Pinpoint the cell where the given text exists, returning its [X, Y] midpoint coordinate. 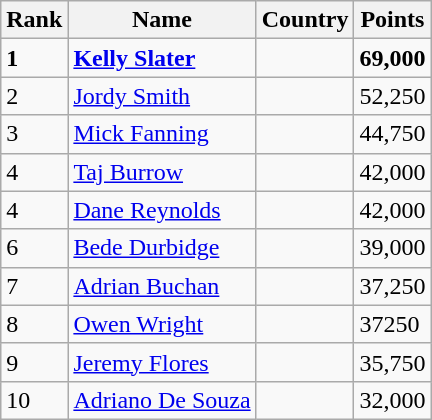
6 [34, 248]
Country [305, 20]
37250 [392, 324]
Taj Burrow [162, 172]
Name [162, 20]
Jeremy Flores [162, 362]
39,000 [392, 248]
10 [34, 400]
Bede Durbidge [162, 248]
35,750 [392, 362]
8 [34, 324]
52,250 [392, 96]
9 [34, 362]
32,000 [392, 400]
Points [392, 20]
1 [34, 58]
Kelly Slater [162, 58]
69,000 [392, 58]
Rank [34, 20]
Mick Fanning [162, 134]
2 [34, 96]
44,750 [392, 134]
Adriano De Souza [162, 400]
Adrian Buchan [162, 286]
37,250 [392, 286]
Dane Reynolds [162, 210]
7 [34, 286]
Owen Wright [162, 324]
Jordy Smith [162, 96]
3 [34, 134]
